Provide the (X, Y) coordinate of the cell's center where the given text is located.  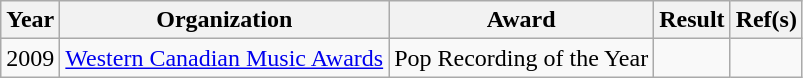
2009 (30, 58)
Pop Recording of the Year (522, 58)
Ref(s) (766, 20)
Year (30, 20)
Result (692, 20)
Award (522, 20)
Western Canadian Music Awards (224, 58)
Organization (224, 20)
